Search for the cell housing the specified text and yield its [x, y] center coordinate. 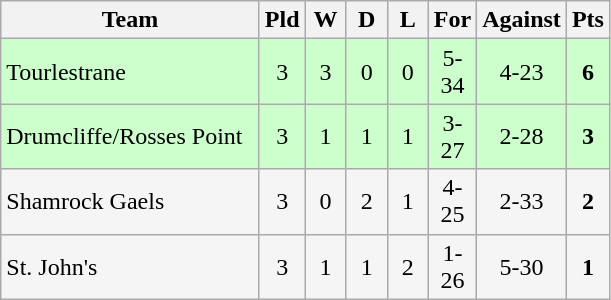
D [366, 20]
Tourlestrane [130, 72]
Team [130, 20]
St. John's [130, 266]
For [452, 20]
5-30 [522, 266]
6 [588, 72]
2-28 [522, 136]
Shamrock Gaels [130, 202]
W [326, 20]
L [408, 20]
5-34 [452, 72]
Pld [282, 20]
3-27 [452, 136]
2-33 [522, 202]
4-23 [522, 72]
Pts [588, 20]
Against [522, 20]
4-25 [452, 202]
1-26 [452, 266]
Drumcliffe/Rosses Point [130, 136]
